Search for the cell housing the specified text and yield its (X, Y) center coordinate. 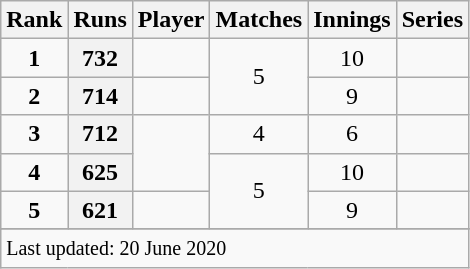
2 (34, 96)
732 (100, 58)
Rank (34, 20)
1 (34, 58)
Innings (352, 20)
712 (100, 134)
Last updated: 20 June 2020 (235, 248)
3 (34, 134)
Player (171, 20)
Series (432, 20)
714 (100, 96)
Matches (259, 20)
621 (100, 210)
6 (352, 134)
Runs (100, 20)
625 (100, 172)
